Capture the cell that displays the provided text and extract its (x, y) central coordinate. 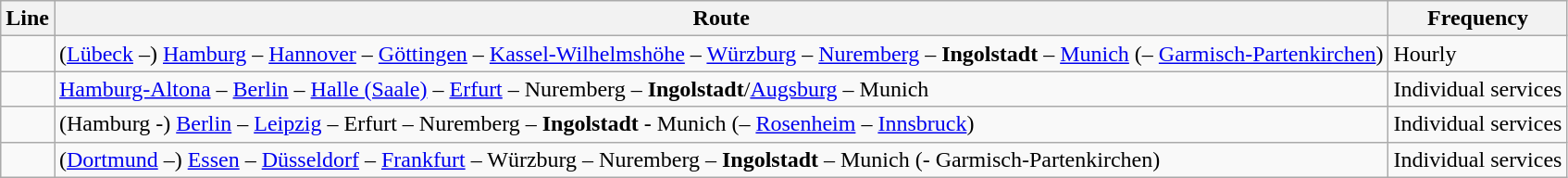
(Hamburg -) Berlin – Leipzig – Erfurt – Nuremberg – Ingolstadt - Munich (– Rosenheim – Innsbruck) (720, 124)
(Dortmund –) Essen – Düsseldorf – Frankfurt – Würzburg – Nuremberg – Ingolstadt – Munich (- Garmisch-Partenkirchen) (720, 159)
Route (720, 19)
Hourly (1477, 54)
Line (28, 19)
Hamburg-Altona – Berlin – Halle (Saale) – Erfurt – Nuremberg – Ingolstadt/Augsburg – Munich (720, 89)
(Lübeck –) Hamburg – Hannover – Göttingen – Kassel-Wilhelmshöhe – Würzburg – Nuremberg – Ingolstadt – Munich (– Garmisch-Partenkirchen) (720, 54)
Frequency (1477, 19)
